Scan for the cell matching the given text and deliver its [x, y] coordinate at center. 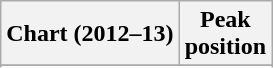
Chart (2012–13) [90, 34]
Peakposition [225, 34]
